From the cell containing the given text, extract its center point as (x, y) coordinate. 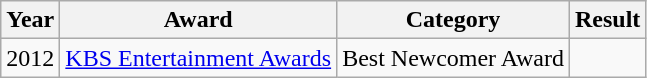
Year (30, 20)
Category (454, 20)
Award (198, 20)
Result (607, 20)
KBS Entertainment Awards (198, 58)
Best Newcomer Award (454, 58)
2012 (30, 58)
